Capture the cell that displays the provided text and extract its (x, y) central coordinate. 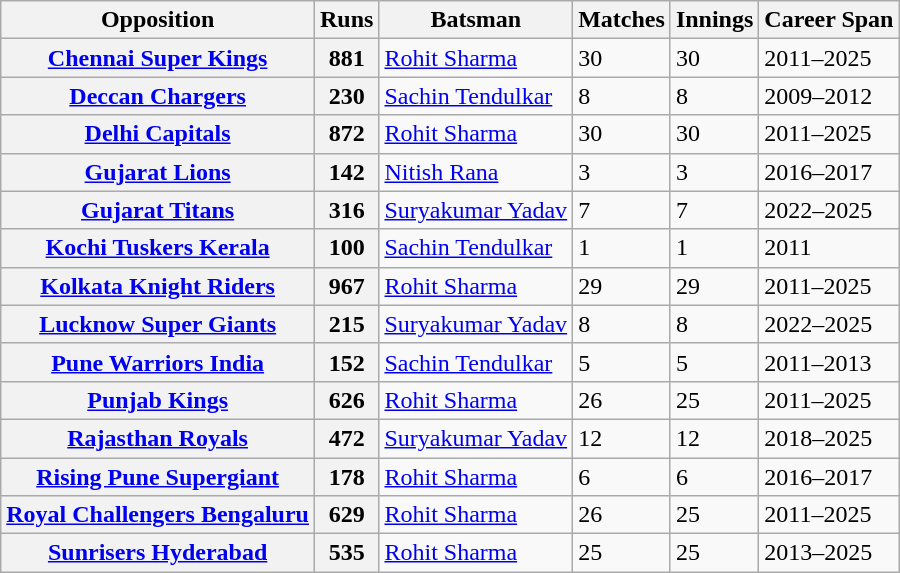
Kochi Tuskers Kerala (158, 248)
Kolkata Knight Riders (158, 286)
152 (347, 362)
Delhi Capitals (158, 134)
Chennai Super Kings (158, 58)
626 (347, 400)
967 (347, 286)
2013–2025 (829, 553)
Innings (714, 20)
Opposition (158, 20)
316 (347, 210)
535 (347, 553)
Matches (622, 20)
2018–2025 (829, 438)
Gujarat Lions (158, 172)
215 (347, 324)
881 (347, 58)
Punjab Kings (158, 400)
472 (347, 438)
Rajasthan Royals (158, 438)
872 (347, 134)
Rising Pune Supergiant (158, 477)
Lucknow Super Giants (158, 324)
178 (347, 477)
Career Span (829, 20)
2011–2013 (829, 362)
Royal Challengers Bengaluru (158, 515)
2011 (829, 248)
230 (347, 96)
Nitish Rana (476, 172)
2009–2012 (829, 96)
Pune Warriors India (158, 362)
100 (347, 248)
Deccan Chargers (158, 96)
629 (347, 515)
Gujarat Titans (158, 210)
142 (347, 172)
Batsman (476, 20)
Runs (347, 20)
Sunrisers Hyderabad (158, 553)
